Determine the (X, Y) coordinate at the center of the cell enclosing the given text.  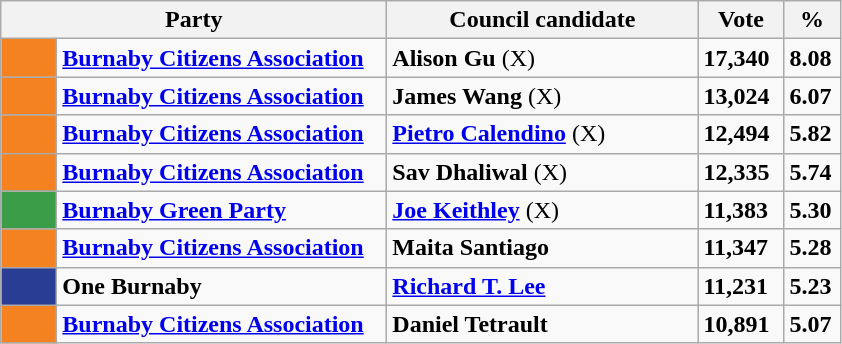
Sav Dhaliwal (X) (542, 172)
Daniel Tetrault (542, 324)
11,347 (741, 248)
5.28 (812, 248)
10,891 (741, 324)
5.07 (812, 324)
12,494 (741, 134)
8.08 (812, 58)
5.23 (812, 286)
11,383 (741, 210)
One Burnaby (222, 286)
Council candidate (542, 20)
12,335 (741, 172)
Joe Keithley (X) (542, 210)
Maita Santiago (542, 248)
5.82 (812, 134)
Party (194, 20)
Alison Gu (X) (542, 58)
James Wang (X) (542, 96)
13,024 (741, 96)
11,231 (741, 286)
Vote (741, 20)
Burnaby Green Party (222, 210)
5.74 (812, 172)
6.07 (812, 96)
% (812, 20)
Richard T. Lee (542, 286)
5.30 (812, 210)
17,340 (741, 58)
Pietro Calendino (X) (542, 134)
